Search for the cell housing the specified text and yield its [X, Y] center coordinate. 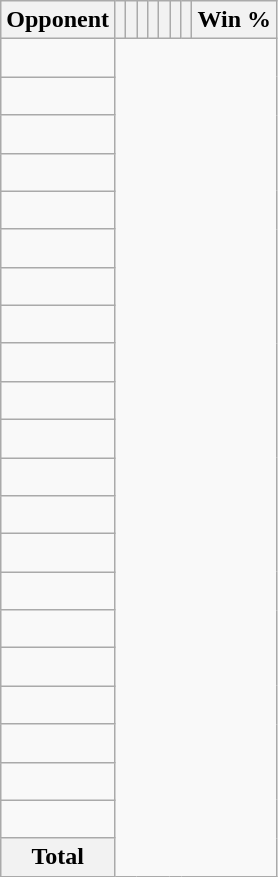
Win % [234, 20]
Opponent [58, 20]
Total [58, 857]
